Capture the cell that displays the provided text and extract its (X, Y) central coordinate. 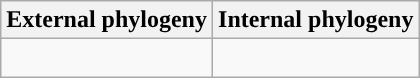
External phylogeny (107, 20)
Internal phylogeny (316, 20)
